Provide the (x, y) coordinate of the cell's center where the given text is located.  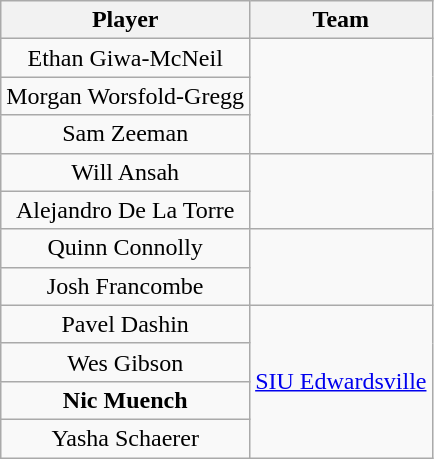
Team (341, 20)
Quinn Connolly (126, 248)
SIU Edwardsville (341, 381)
Morgan Worsfold-Gregg (126, 96)
Nic Muench (126, 400)
Ethan Giwa-McNeil (126, 58)
Will Ansah (126, 172)
Yasha Schaerer (126, 438)
Alejandro De La Torre (126, 210)
Wes Gibson (126, 362)
Josh Francombe (126, 286)
Sam Zeeman (126, 134)
Player (126, 20)
Pavel Dashin (126, 324)
